Find where the given text appears and provide that cell's center as (x, y) coordinate. 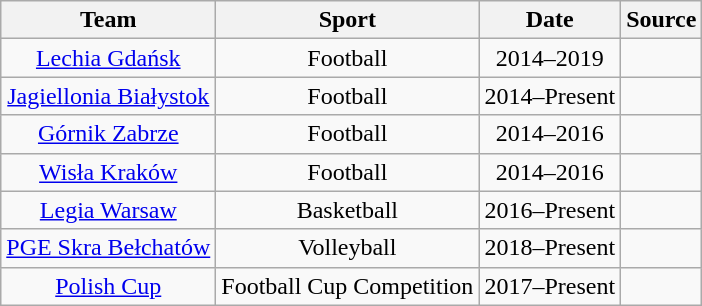
Lechia Gdańsk (108, 58)
Team (108, 20)
Sport (348, 20)
Source (662, 20)
2016–Present (550, 210)
2017–Present (550, 286)
Volleyball (348, 248)
2014–Present (550, 96)
Date (550, 20)
2018–Present (550, 248)
Górnik Zabrze (108, 134)
Wisła Kraków (108, 172)
Polish Cup (108, 286)
Jagiellonia Białystok (108, 96)
Football Cup Competition (348, 286)
Basketball (348, 210)
Legia Warsaw (108, 210)
2014–2019 (550, 58)
PGE Skra Bełchatów (108, 248)
